Pinpoint the cell where the given text exists, returning its [X, Y] midpoint coordinate. 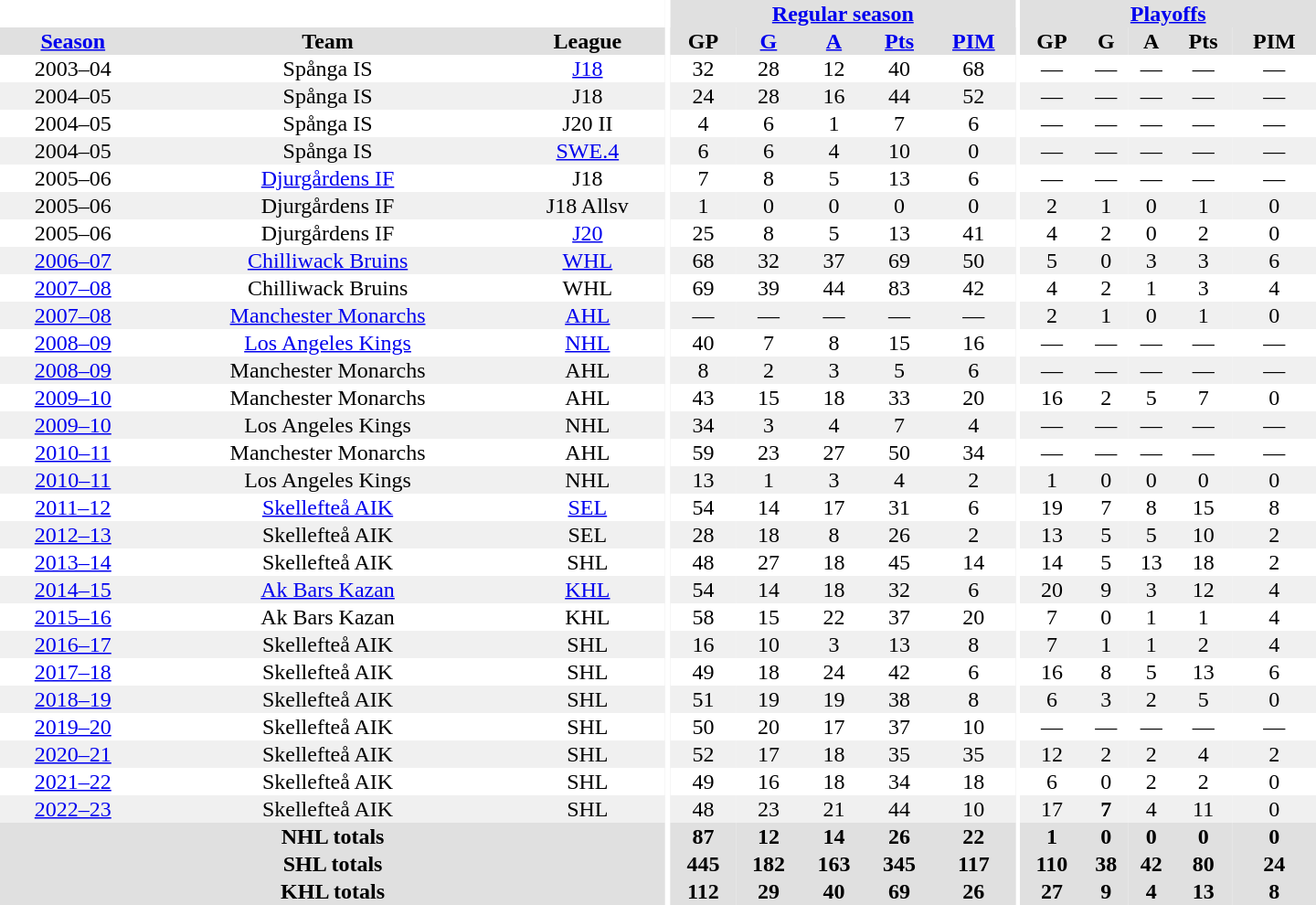
29 [769, 891]
445 [704, 864]
87 [704, 836]
117 [974, 864]
39 [769, 288]
58 [704, 617]
J20 II [589, 123]
33 [899, 398]
83 [899, 288]
45 [899, 562]
Season [73, 41]
11 [1204, 809]
2013–14 [73, 562]
163 [834, 864]
2012–13 [73, 535]
J18 Allsv [589, 206]
43 [704, 398]
2021–22 [73, 782]
2006–07 [73, 261]
2017–18 [73, 672]
2020–21 [73, 754]
League [589, 41]
51 [704, 699]
182 [769, 864]
SWE.4 [589, 151]
41 [974, 233]
112 [704, 891]
59 [704, 452]
25 [704, 233]
2003–04 [73, 69]
345 [899, 864]
2014–15 [73, 590]
NHL totals [333, 836]
Playoffs [1168, 14]
2016–17 [73, 644]
Team [328, 41]
Regular season [843, 14]
2015–16 [73, 617]
2011–12 [73, 507]
SHL totals [333, 864]
J20 [589, 233]
KHL totals [333, 891]
80 [1204, 864]
31 [899, 507]
2018–19 [73, 699]
2022–23 [73, 809]
110 [1051, 864]
2019–20 [73, 727]
21 [834, 809]
